From the cell containing the given text, extract its center point as (X, Y) coordinate. 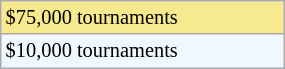
$75,000 tournaments (142, 17)
$10,000 tournaments (142, 51)
